Find where the given text appears and provide that cell's center as (x, y) coordinate. 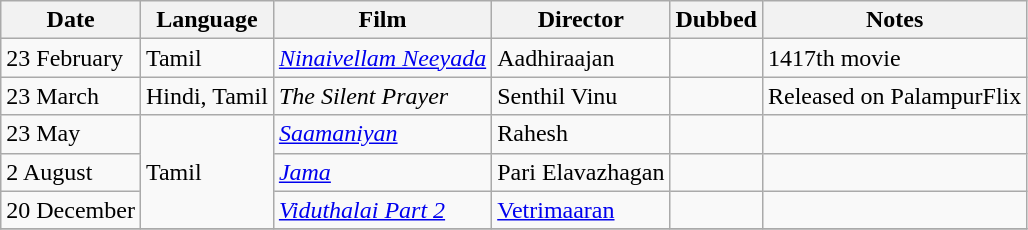
20 December (71, 210)
23 May (71, 134)
23 February (71, 58)
2 August (71, 172)
Released on PalampurFlix (894, 96)
1417th movie (894, 58)
Viduthalai Part 2 (382, 210)
Saamaniyan (382, 134)
Pari Elavazhagan (581, 172)
Senthil Vinu (581, 96)
Ninaivellam Neeyada (382, 58)
The Silent Prayer (382, 96)
Jama (382, 172)
Hindi, Tamil (206, 96)
23 March (71, 96)
Director (581, 20)
Date (71, 20)
Vetrimaaran (581, 210)
Dubbed (716, 20)
Notes (894, 20)
Aadhiraajan (581, 58)
Language (206, 20)
Film (382, 20)
Rahesh (581, 134)
